Pinpoint the cell where the given text exists, returning its (x, y) midpoint coordinate. 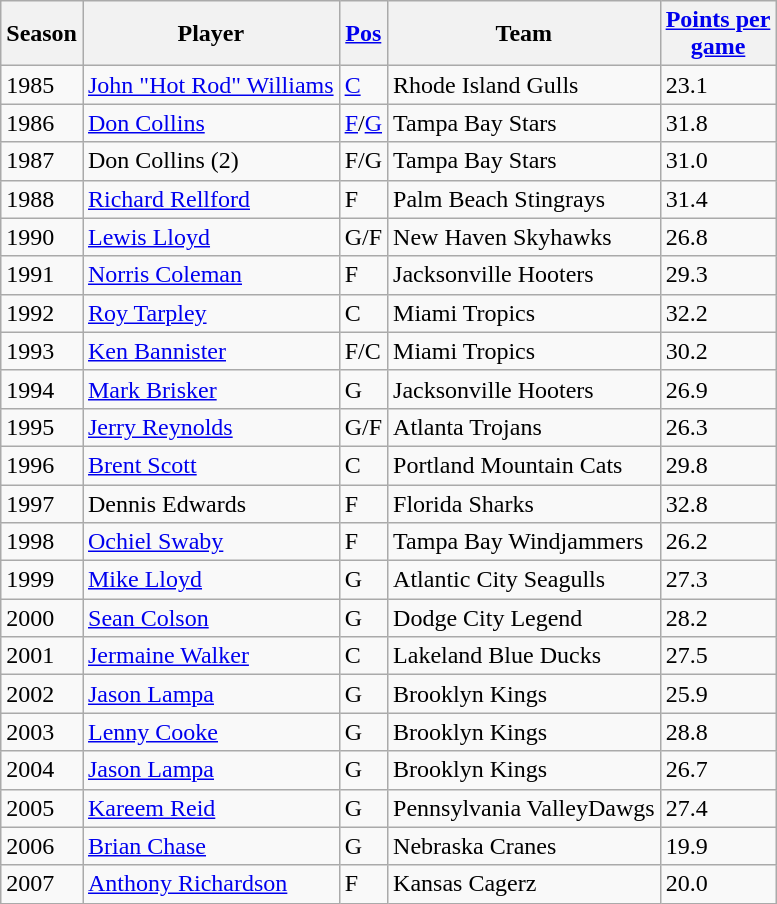
31.4 (718, 199)
1991 (42, 275)
27.3 (718, 580)
Atlantic City Seagulls (524, 580)
2005 (42, 808)
27.5 (718, 656)
26.7 (718, 770)
31.0 (718, 161)
19.9 (718, 846)
Lakeland Blue Ducks (524, 656)
Kareem Reid (210, 808)
Pennsylvania ValleyDawgs (524, 808)
Richard Rellford (210, 199)
30.2 (718, 351)
1999 (42, 580)
26.8 (718, 237)
28.2 (718, 618)
1988 (42, 199)
F/C (363, 351)
Roy Tarpley (210, 313)
2006 (42, 846)
Atlanta Trojans (524, 427)
27.4 (718, 808)
1990 (42, 237)
1998 (42, 542)
Brent Scott (210, 465)
1997 (42, 503)
Don Collins (2) (210, 161)
Rhode Island Gulls (524, 85)
Florida Sharks (524, 503)
Dennis Edwards (210, 503)
Portland Mountain Cats (524, 465)
Sean Colson (210, 618)
1986 (42, 123)
1985 (42, 85)
31.8 (718, 123)
26.9 (718, 389)
25.9 (718, 694)
1996 (42, 465)
Pos (363, 34)
2007 (42, 884)
Jermaine Walker (210, 656)
2001 (42, 656)
29.3 (718, 275)
New Haven Skyhawks (524, 237)
1993 (42, 351)
28.8 (718, 732)
2000 (42, 618)
Anthony Richardson (210, 884)
26.2 (718, 542)
Mark Brisker (210, 389)
Dodge City Legend (524, 618)
Ochiel Swaby (210, 542)
Nebraska Cranes (524, 846)
Brian Chase (210, 846)
Mike Lloyd (210, 580)
1987 (42, 161)
2004 (42, 770)
Season (42, 34)
Norris Coleman (210, 275)
Lewis Lloyd (210, 237)
John "Hot Rod" Williams (210, 85)
Palm Beach Stingrays (524, 199)
32.2 (718, 313)
Player (210, 34)
2003 (42, 732)
20.0 (718, 884)
32.8 (718, 503)
29.8 (718, 465)
Kansas Cagerz (524, 884)
2002 (42, 694)
Points pergame (718, 34)
1992 (42, 313)
Don Collins (210, 123)
Team (524, 34)
23.1 (718, 85)
Ken Bannister (210, 351)
Tampa Bay Windjammers (524, 542)
26.3 (718, 427)
Jerry Reynolds (210, 427)
1994 (42, 389)
Lenny Cooke (210, 732)
1995 (42, 427)
